For the text-containing cell, return its midpoint in [X, Y] coordinate format. 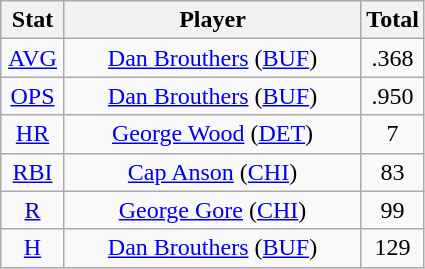
.950 [393, 96]
H [33, 248]
R [33, 210]
Total [393, 20]
RBI [33, 172]
OPS [33, 96]
99 [393, 210]
Player [212, 20]
Stat [33, 20]
George Wood (DET) [212, 134]
George Gore (CHI) [212, 210]
.368 [393, 58]
83 [393, 172]
Cap Anson (CHI) [212, 172]
HR [33, 134]
AVG [33, 58]
7 [393, 134]
129 [393, 248]
